Return the (x, y) coordinate for the center point of the cell that contains the specified text.  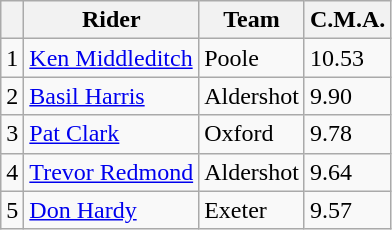
Team (252, 20)
Trevor Redmond (112, 172)
Don Hardy (112, 210)
2 (12, 96)
4 (12, 172)
Oxford (252, 134)
9.78 (347, 134)
Basil Harris (112, 96)
5 (12, 210)
1 (12, 58)
Ken Middleditch (112, 58)
Pat Clark (112, 134)
Exeter (252, 210)
9.64 (347, 172)
C.M.A. (347, 20)
10.53 (347, 58)
Rider (112, 20)
Poole (252, 58)
9.90 (347, 96)
3 (12, 134)
9.57 (347, 210)
